Return the (X, Y) coordinate for the center point of the cell that contains the specified text.  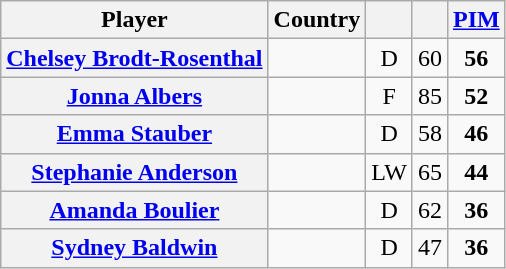
Sydney Baldwin (134, 248)
60 (430, 58)
F (390, 96)
Emma Stauber (134, 134)
44 (476, 172)
65 (430, 172)
Jonna Albers (134, 96)
LW (390, 172)
85 (430, 96)
58 (430, 134)
Chelsey Brodt-Rosenthal (134, 58)
56 (476, 58)
52 (476, 96)
PIM (476, 20)
62 (430, 210)
47 (430, 248)
Player (134, 20)
Amanda Boulier (134, 210)
Country (317, 20)
46 (476, 134)
Stephanie Anderson (134, 172)
